Find where the given text appears and provide that cell's center as (x, y) coordinate. 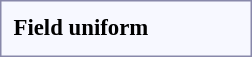
Field uniform (81, 27)
